Find where the given text appears and provide that cell's center as [x, y] coordinate. 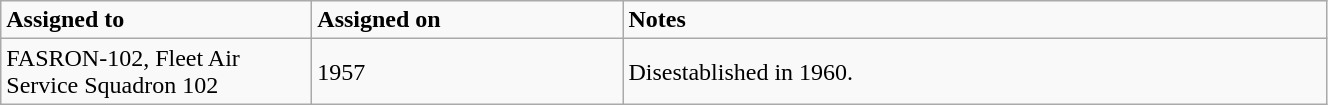
FASRON-102, Fleet Air Service Squadron 102 [156, 72]
1957 [468, 72]
Assigned to [156, 20]
Assigned on [468, 20]
Disestablished in 1960. [975, 72]
Notes [975, 20]
